Search for the cell housing the specified text and yield its (x, y) center coordinate. 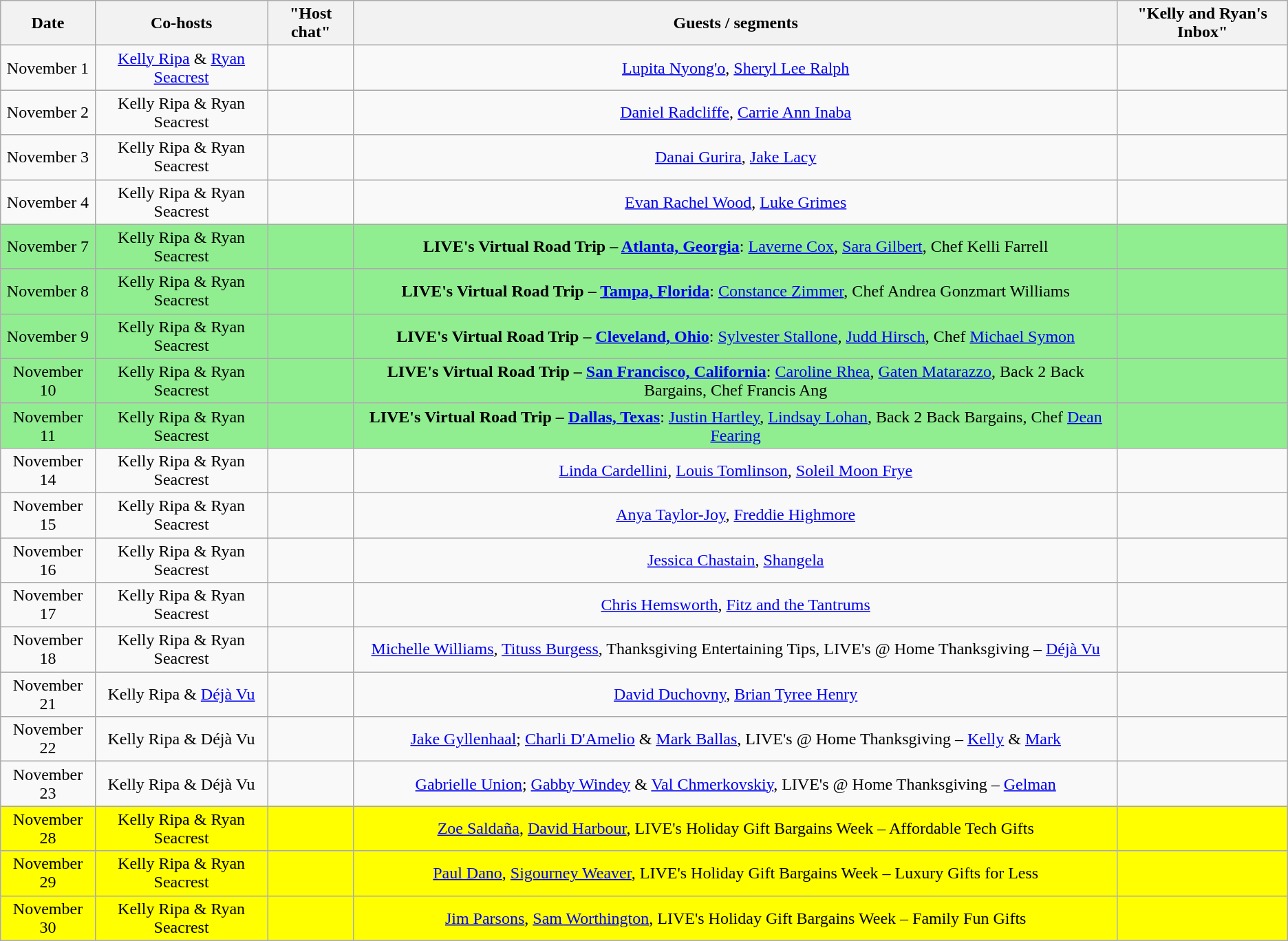
Zoe Saldaña, David Harbour, LIVE's Holiday Gift Bargains Week – Affordable Tech Gifts (736, 828)
LIVE's Virtual Road Trip – Dallas, Texas: Justin Hartley, Lindsay Lohan, Back 2 Back Bargains, Chef Dean Fearing (736, 425)
November 18 (48, 649)
Jessica Chastain, Shangela (736, 560)
November 2 (48, 113)
November 9 (48, 336)
November 11 (48, 425)
LIVE's Virtual Road Trip – Tampa, Florida: Constance Zimmer, Chef Andrea Gonzmart Williams (736, 292)
Lupita Nyong'o, Sheryl Lee Ralph (736, 67)
November 14 (48, 470)
"Host chat" (311, 23)
November 4 (48, 202)
November 17 (48, 605)
LIVE's Virtual Road Trip – Atlanta, Georgia: Laverne Cox, Sara Gilbert, Chef Kelli Farrell (736, 246)
November 28 (48, 828)
November 22 (48, 739)
November 8 (48, 292)
Michelle Williams, Tituss Burgess, Thanksgiving Entertaining Tips, LIVE's @ Home Thanksgiving – Déjà Vu (736, 649)
Anya Taylor-Joy, Freddie Highmore (736, 515)
David Duchovny, Brian Tyree Henry (736, 695)
November 10 (48, 381)
Daniel Radcliffe, Carrie Ann Inaba (736, 113)
November 29 (48, 874)
November 7 (48, 246)
Date (48, 23)
LIVE's Virtual Road Trip – Cleveland, Ohio: Sylvester Stallone, Judd Hirsch, Chef Michael Symon (736, 336)
Evan Rachel Wood, Luke Grimes (736, 202)
Guests / segments (736, 23)
Co-hosts (182, 23)
Paul Dano, Sigourney Weaver, LIVE's Holiday Gift Bargains Week – Luxury Gifts for Less (736, 874)
November 15 (48, 515)
November 21 (48, 695)
November 23 (48, 784)
November 30 (48, 918)
Chris Hemsworth, Fitz and the Tantrums (736, 605)
November 3 (48, 157)
November 1 (48, 67)
Jake Gyllenhaal; Charli D'Amelio & Mark Ballas, LIVE's @ Home Thanksgiving – Kelly & Mark (736, 739)
LIVE's Virtual Road Trip – San Francisco, California: Caroline Rhea, Gaten Matarazzo, Back 2 Back Bargains, Chef Francis Ang (736, 381)
"Kelly and Ryan's Inbox" (1203, 23)
Danai Gurira, Jake Lacy (736, 157)
November 16 (48, 560)
Gabrielle Union; Gabby Windey & Val Chmerkovskiy, LIVE's @ Home Thanksgiving – Gelman (736, 784)
Jim Parsons, Sam Worthington, LIVE's Holiday Gift Bargains Week – Family Fun Gifts (736, 918)
Linda Cardellini, Louis Tomlinson, Soleil Moon Frye (736, 470)
